Output the (x, y) coordinate of the center of the cell containing the given text.  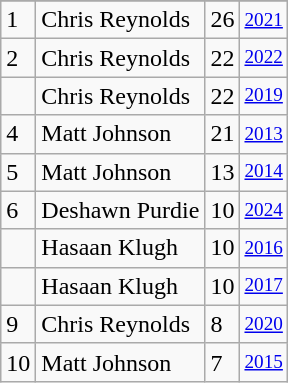
6 (18, 210)
2020 (264, 324)
5 (18, 172)
2024 (264, 210)
26 (222, 20)
2019 (264, 96)
Deshawn Purdie (120, 210)
2013 (264, 134)
21 (222, 134)
1 (18, 20)
2015 (264, 362)
4 (18, 134)
7 (222, 362)
13 (222, 172)
2016 (264, 248)
8 (222, 324)
2014 (264, 172)
9 (18, 324)
2022 (264, 58)
2017 (264, 286)
2 (18, 58)
2021 (264, 20)
